Return the [X, Y] coordinate for the center point of the cell that contains the specified text.  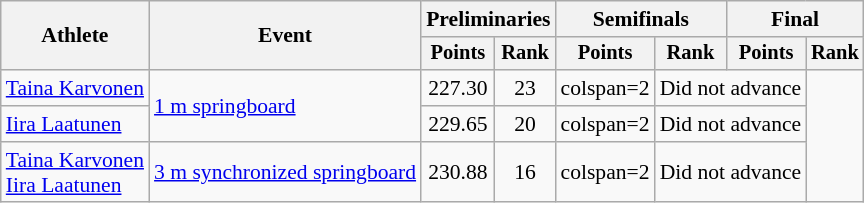
3 m synchronized springboard [285, 172]
Taina KarvonenIira Laatunen [75, 172]
Preliminaries [488, 19]
23 [526, 88]
229.65 [458, 124]
Event [285, 36]
1 m springboard [285, 106]
230.88 [458, 172]
227.30 [458, 88]
Final [795, 19]
Athlete [75, 36]
20 [526, 124]
16 [526, 172]
Semifinals [642, 19]
Taina Karvonen [75, 88]
Iira Laatunen [75, 124]
